Output the [x, y] coordinate of the center of the cell containing the given text.  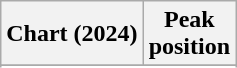
Peakposition [189, 34]
Chart (2024) [72, 34]
